Detect which cell encompasses the target text, then output its [x, y] center coordinate. 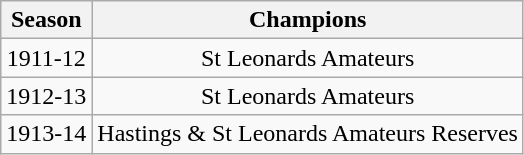
Champions [308, 20]
1912-13 [46, 96]
Hastings & St Leonards Amateurs Reserves [308, 134]
Season [46, 20]
1913-14 [46, 134]
1911-12 [46, 58]
